Provide the (X, Y) coordinate of the cell's center where the given text is located.  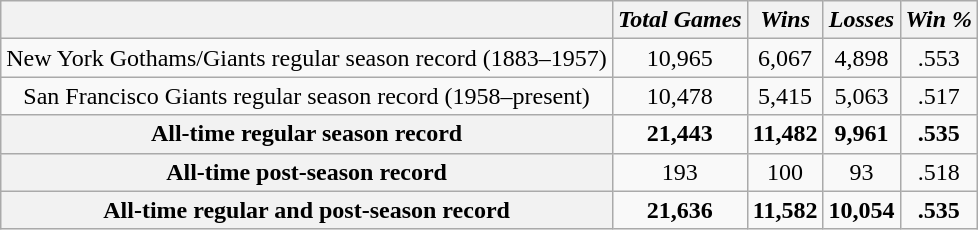
Losses (862, 20)
4,898 (862, 58)
193 (680, 172)
5,415 (785, 96)
93 (862, 172)
10,965 (680, 58)
6,067 (785, 58)
All-time regular season record (307, 134)
.518 (939, 172)
Win % (939, 20)
All-time regular and post-season record (307, 210)
5,063 (862, 96)
San Francisco Giants regular season record (1958–present) (307, 96)
21,636 (680, 210)
21,443 (680, 134)
.517 (939, 96)
.553 (939, 58)
11,582 (785, 210)
9,961 (862, 134)
11,482 (785, 134)
New York Gothams/Giants regular season record (1883–1957) (307, 58)
Wins (785, 20)
Total Games (680, 20)
10,478 (680, 96)
100 (785, 172)
10,054 (862, 210)
All-time post-season record (307, 172)
